From the cell containing the given text, extract its center point as [X, Y] coordinate. 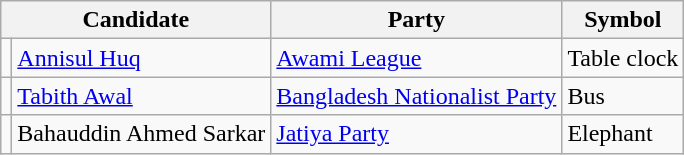
Candidate [136, 20]
Annisul Huq [142, 58]
Elephant [623, 134]
Party [416, 20]
Tabith Awal [142, 96]
Bus [623, 96]
Bahauddin Ahmed Sarkar [142, 134]
Jatiya Party [416, 134]
Bangladesh Nationalist Party [416, 96]
Table clock [623, 58]
Symbol [623, 20]
Awami League [416, 58]
